Return [X, Y] of the center of cell containing provided text 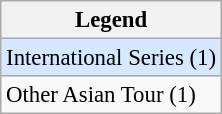
Legend [112, 20]
Other Asian Tour (1) [112, 95]
International Series (1) [112, 58]
